Pinpoint the cell where the given text exists, returning its [X, Y] midpoint coordinate. 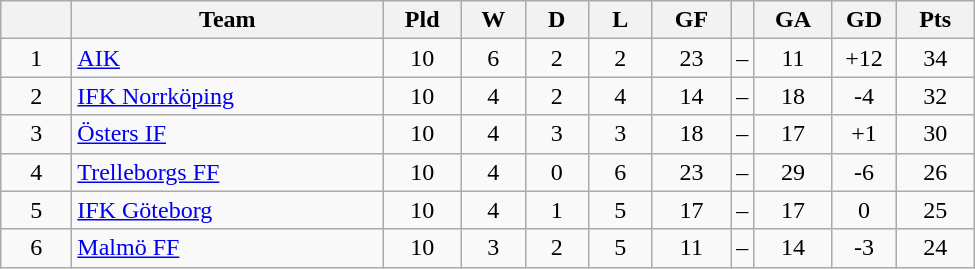
24 [936, 248]
GF [692, 20]
30 [936, 134]
26 [936, 172]
34 [936, 58]
Trelleborgs FF [228, 172]
Malmö FF [228, 248]
IFK Norrköping [228, 96]
-3 [864, 248]
+12 [864, 58]
25 [936, 210]
32 [936, 96]
AIK [228, 58]
+1 [864, 134]
GA [794, 20]
Östers IF [228, 134]
L [621, 20]
W [493, 20]
-4 [864, 96]
-6 [864, 172]
GD [864, 20]
Pld [422, 20]
D [557, 20]
29 [794, 172]
IFK Göteborg [228, 210]
Pts [936, 20]
Team [228, 20]
